Output the [x, y] coordinate of the center of the cell containing the given text.  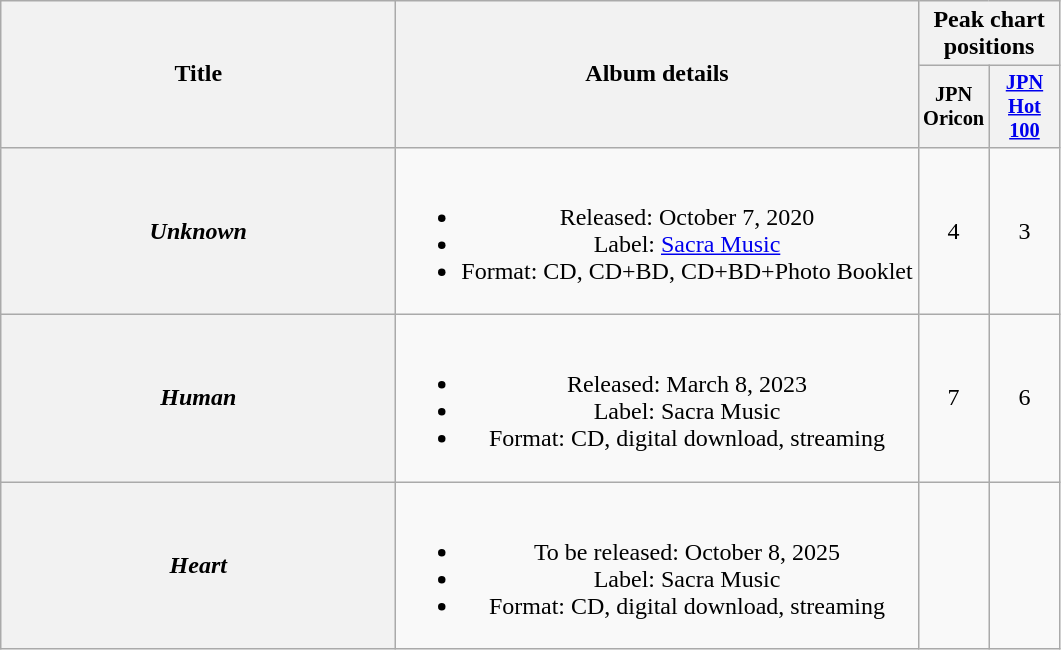
Peak chart positions [989, 34]
Released: March 8, 2023Label: Sacra MusicFormat: CD, digital download, streaming [657, 398]
Unknown [198, 230]
JPN Hot 100 [1024, 107]
6 [1024, 398]
Title [198, 74]
3 [1024, 230]
7 [954, 398]
Heart [198, 566]
To be released: October 8, 2025Label: Sacra MusicFormat: CD, digital download, streaming [657, 566]
4 [954, 230]
Album details [657, 74]
Human [198, 398]
Released: October 7, 2020Label: Sacra MusicFormat: CD, CD+BD, CD+BD+Photo Booklet [657, 230]
JPN Oricon [954, 107]
